Detect which cell encompasses the target text, then output its [X, Y] center coordinate. 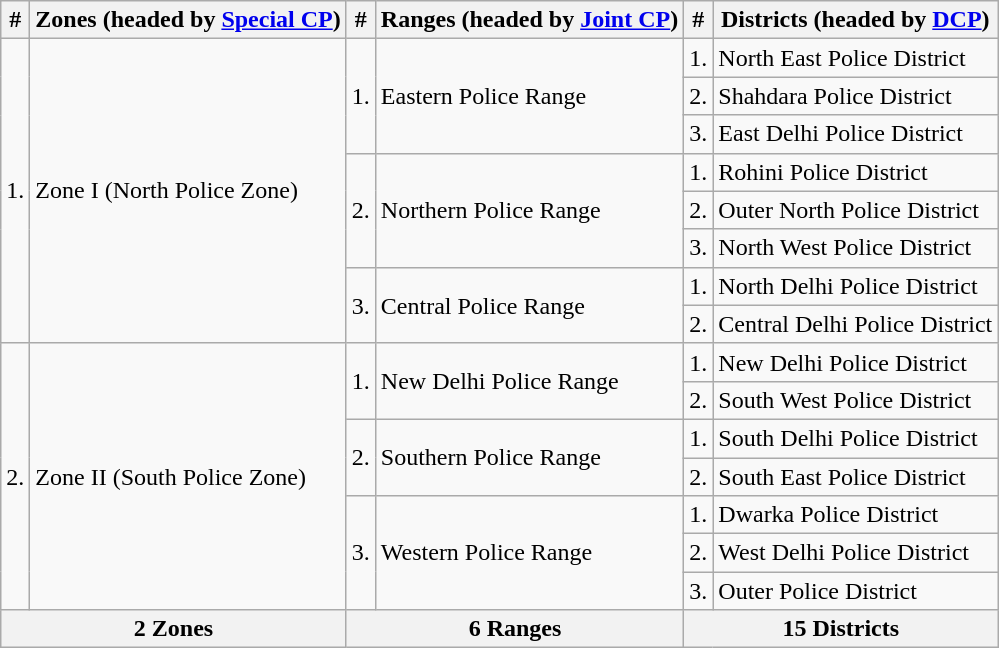
Zones (headed by Special CP) [188, 20]
New Delhi Police Range [529, 381]
2 Zones [174, 629]
East Delhi Police District [856, 134]
Rohini Police District [856, 172]
15 Districts [841, 629]
North Delhi Police District [856, 286]
6 Ranges [514, 629]
Outer Police District [856, 591]
North East Police District [856, 58]
New Delhi Police District [856, 362]
South Delhi Police District [856, 438]
Shahdara Police District [856, 96]
Southern Police Range [529, 457]
Northern Police Range [529, 210]
Central Delhi Police District [856, 324]
Zone I (North Police Zone) [188, 191]
West Delhi Police District [856, 553]
North West Police District [856, 248]
Western Police Range [529, 553]
Outer North Police District [856, 210]
Zone II (South Police Zone) [188, 476]
Districts (headed by DCP) [856, 20]
Eastern Police Range [529, 96]
South West Police District [856, 400]
South East Police District [856, 477]
Central Police Range [529, 305]
Dwarka Police District [856, 515]
Ranges (headed by Joint CP) [529, 20]
